For the text-containing cell, return its midpoint in [x, y] coordinate format. 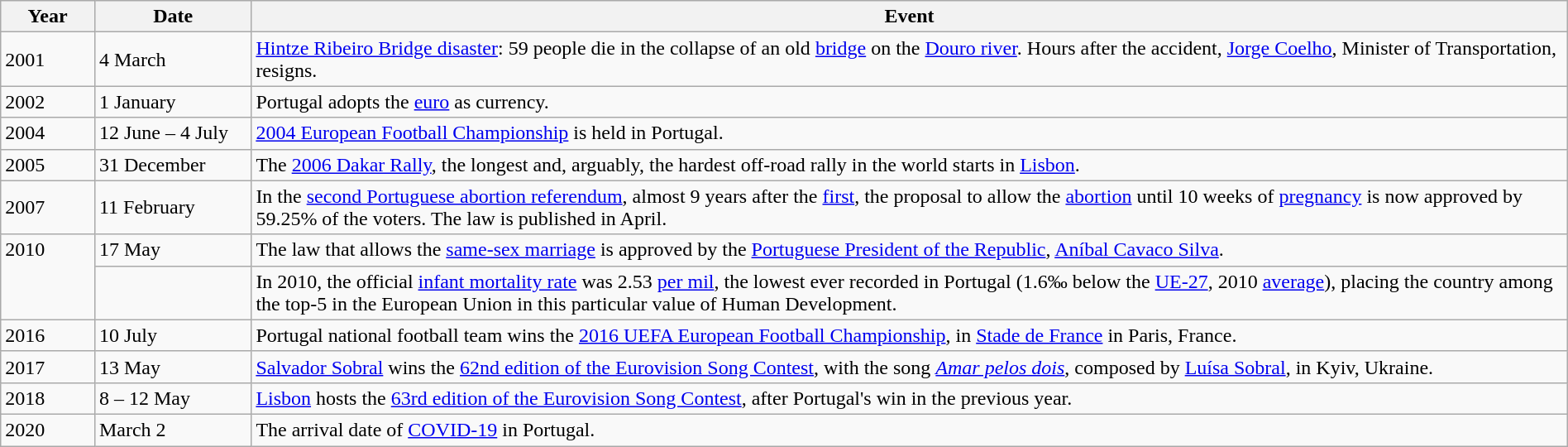
10 July [172, 335]
2002 [48, 102]
Date [172, 17]
2010 [48, 276]
17 May [172, 250]
2004 European Football Championship is held in Portugal. [910, 133]
13 May [172, 367]
The law that allows the same-sex marriage is approved by the Portuguese President of the Republic, Aníbal Cavaco Silva. [910, 250]
4 March [172, 60]
Portugal adopts the euro as currency. [910, 102]
Salvador Sobral wins the 62nd edition of the Eurovision Song Contest, with the song Amar pelos dois, composed by Luísa Sobral, in Kyiv, Ukraine. [910, 367]
2005 [48, 165]
2017 [48, 367]
12 June – 4 July [172, 133]
11 February [172, 207]
2004 [48, 133]
1 January [172, 102]
31 December [172, 165]
Lisbon hosts the 63rd edition of the Eurovision Song Contest, after Portugal's win in the previous year. [910, 398]
Event [910, 17]
2018 [48, 398]
The arrival date of COVID-19 in Portugal. [910, 430]
Portugal national football team wins the 2016 UEFA European Football Championship, in Stade de France in Paris, France. [910, 335]
2001 [48, 60]
8 – 12 May [172, 398]
March 2 [172, 430]
2016 [48, 335]
2020 [48, 430]
2007 [48, 207]
The 2006 Dakar Rally, the longest and, arguably, the hardest off-road rally in the world starts in Lisbon. [910, 165]
Year [48, 17]
